Return the [x, y] coordinate for the center point of the cell that contains the specified text.  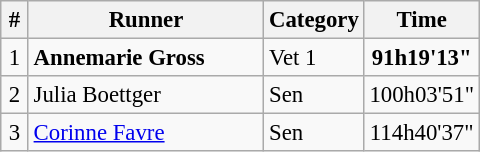
100h03'51" [422, 95]
114h40'37" [422, 133]
Category [314, 20]
Vet 1 [314, 58]
Time [422, 20]
Annemarie Gross [146, 58]
# [15, 20]
2 [15, 95]
91h19'13" [422, 58]
1 [15, 58]
3 [15, 133]
Julia Boettger [146, 95]
Corinne Favre [146, 133]
Runner [146, 20]
